Search for the cell housing the specified text and yield its [x, y] center coordinate. 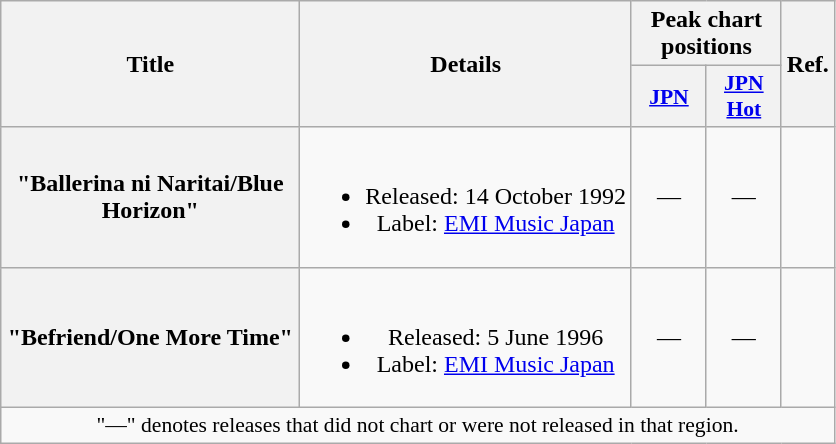
JPN [668, 96]
"Ballerina ni Naritai/Blue Horizon" [150, 197]
"—" denotes releases that did not chart or were not released in that region. [418, 425]
Details [466, 64]
Released: 5 June 1996Label: EMI Music Japan [466, 337]
Ref. [808, 64]
JPNHot [744, 96]
Released: 14 October 1992Label: EMI Music Japan [466, 197]
Title [150, 64]
"Befriend/One More Time" [150, 337]
Peak chart positions [706, 34]
